Output the [X, Y] coordinate of the center of the cell containing the given text.  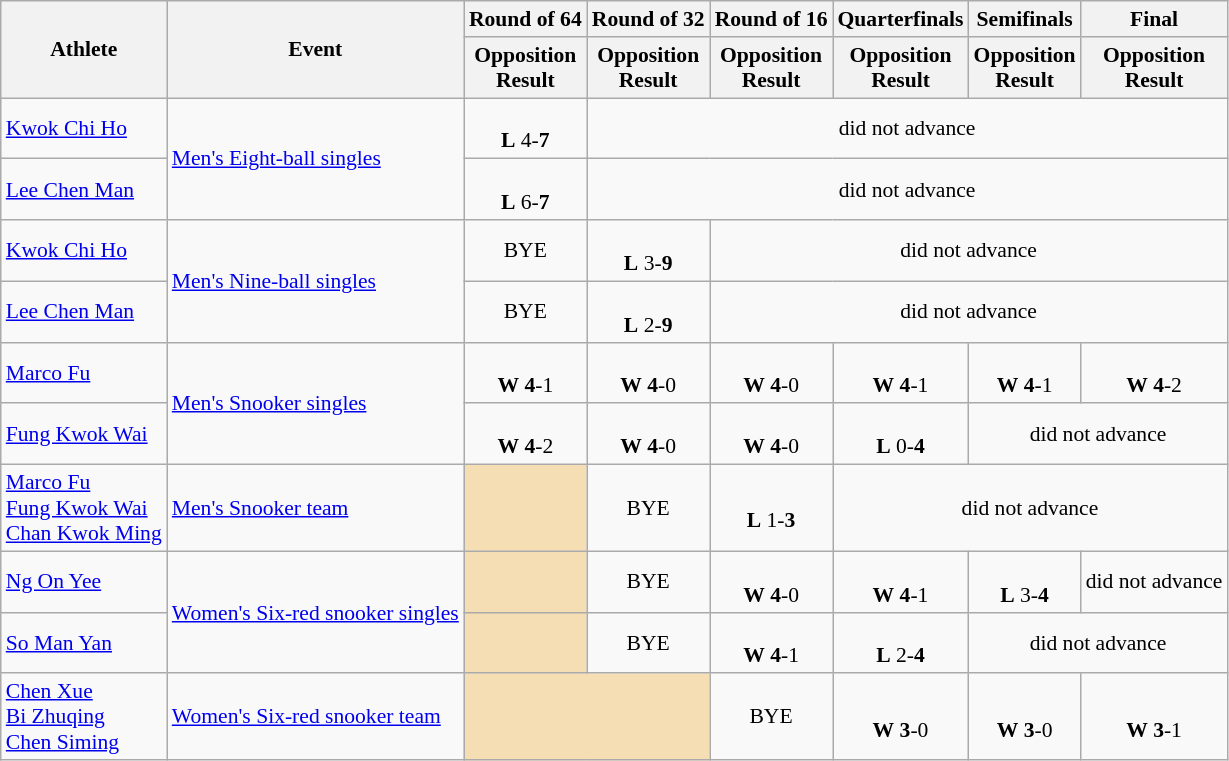
Round of 32 [648, 19]
Fung Kwok Wai [84, 434]
Quarterfinals [900, 19]
W 3-1 [1154, 718]
Final [1154, 19]
Chen XueBi ZhuqingChen Siming [84, 718]
Men's Snooker singles [316, 403]
So Man Yan [84, 642]
Women's Six-red snooker team [316, 718]
Semifinals [1025, 19]
L 3-4 [1025, 582]
L 4-7 [526, 128]
Men's Snooker team [316, 508]
Marco Fu [84, 372]
L 2-4 [900, 642]
Men's Eight-ball singles [316, 159]
L 3-9 [648, 250]
Round of 16 [772, 19]
Ng On Yee [84, 582]
L 1-3 [772, 508]
Round of 64 [526, 19]
Marco FuFung Kwok WaiChan Kwok Ming [84, 508]
L 6-7 [526, 190]
Event [316, 50]
L 0-4 [900, 434]
Women's Six-red snooker singles [316, 612]
Men's Nine-ball singles [316, 281]
L 2-9 [648, 312]
Athlete [84, 50]
